Capture the cell that displays the provided text and extract its [X, Y] central coordinate. 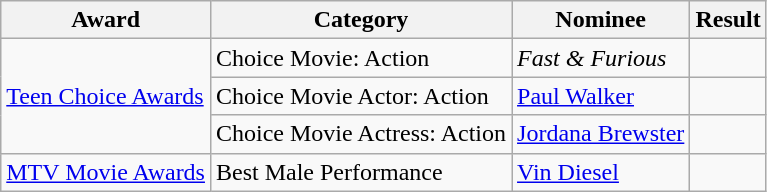
Choice Movie Actor: Action [360, 96]
Best Male Performance [360, 172]
Choice Movie Actress: Action [360, 134]
Choice Movie: Action [360, 58]
Category [360, 20]
Jordana Brewster [601, 134]
Result [728, 20]
Fast & Furious [601, 58]
Vin Diesel [601, 172]
Nominee [601, 20]
Teen Choice Awards [106, 96]
MTV Movie Awards [106, 172]
Paul Walker [601, 96]
Award [106, 20]
